Output the [x, y] coordinate of the center of the cell containing the given text.  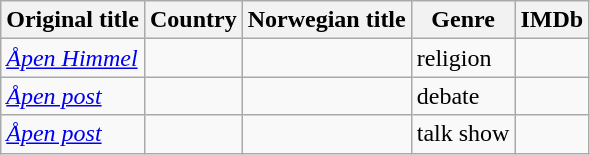
religion [463, 58]
debate [463, 96]
Genre [463, 20]
IMDb [552, 20]
Original title [73, 20]
Norwegian title [326, 20]
Country [193, 20]
Åpen Himmel [73, 58]
talk show [463, 134]
